Capture the cell that displays the provided text and extract its (x, y) central coordinate. 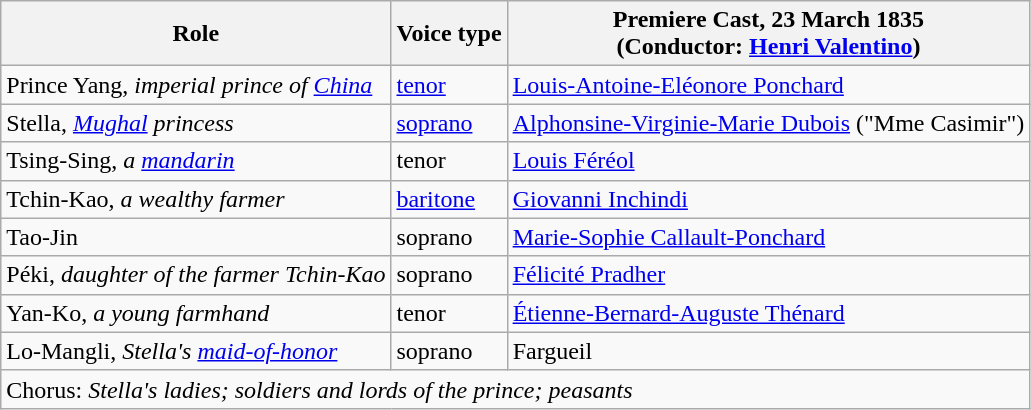
Fargueil (768, 351)
Lo-Mangli, Stella's maid-of-honor (196, 351)
Yan-Ko, a young farmhand (196, 313)
baritone (449, 199)
Prince Yang, imperial prince of China (196, 85)
Giovanni Inchindi (768, 199)
Marie-Sophie Callault-Ponchard (768, 237)
Voice type (449, 34)
Tchin-Kao, a wealthy farmer (196, 199)
Félicité Pradher (768, 275)
Role (196, 34)
Louis Féréol (768, 161)
Tsing-Sing, a mandarin (196, 161)
Louis-Antoine-Eléonore Ponchard (768, 85)
Stella, Mughal princess (196, 123)
Étienne-Bernard-Auguste Thénard (768, 313)
Alphonsine-Virginie-Marie Dubois ("Mme Casimir") (768, 123)
Chorus: Stella's ladies; soldiers and lords of the prince; peasants (516, 389)
Péki, daughter of the farmer Tchin-Kao (196, 275)
Tao-Jin (196, 237)
Premiere Cast, 23 March 1835(Conductor: Henri Valentino) (768, 34)
